From the cell containing the given text, extract its center point as [x, y] coordinate. 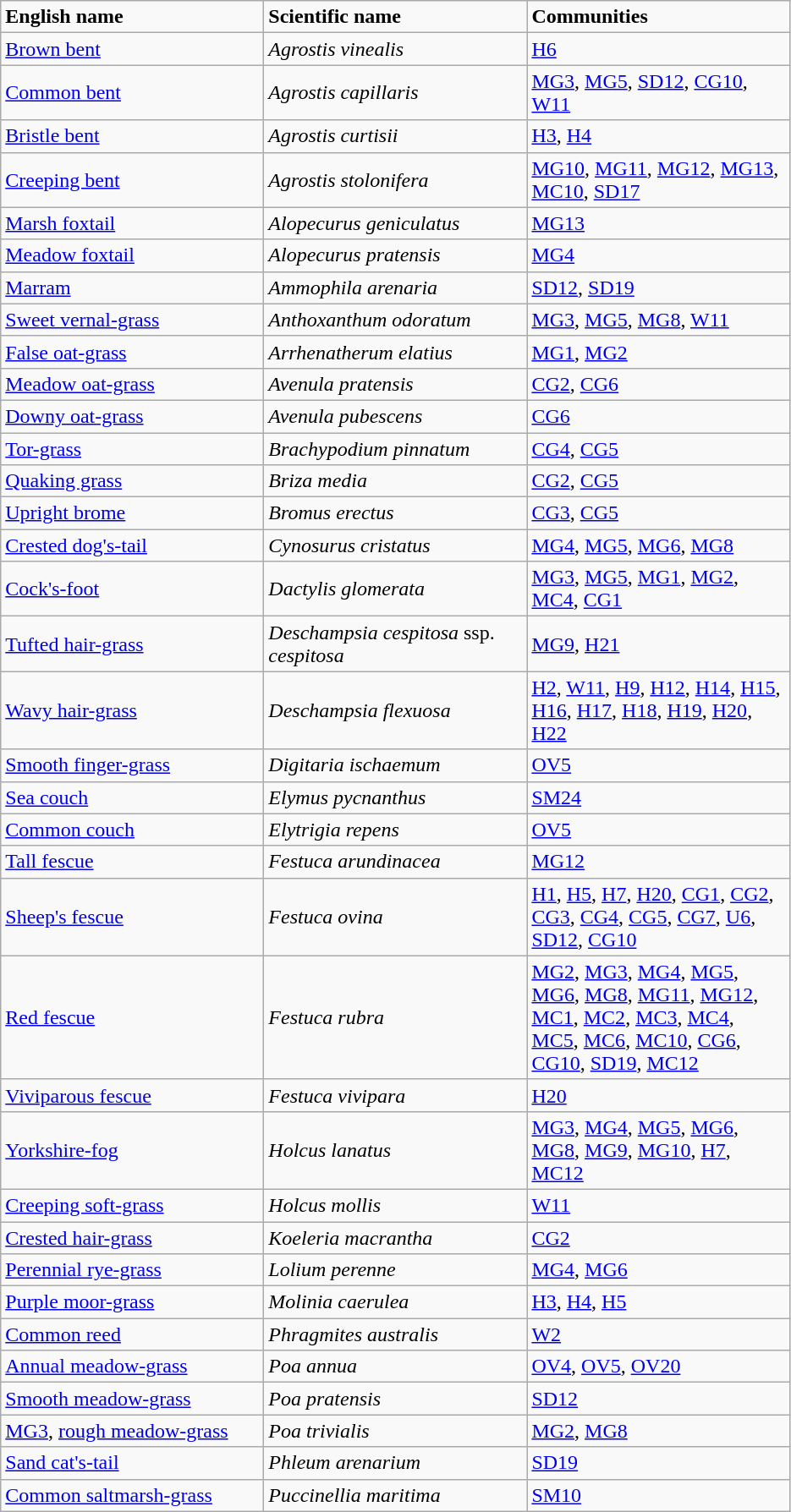
Arrhenatherum elatius [396, 352]
Alopecurus pratensis [396, 255]
Deschampsia cespitosa ssp. cespitosa [396, 644]
Koeleria macrantha [396, 1237]
Common bent [132, 93]
Phleum arenarium [396, 1463]
SM10 [658, 1495]
Holcus lanatus [396, 1150]
MG1, MG2 [658, 352]
Poa annua [396, 1367]
MG4, MG6 [658, 1270]
H1, H5, H7, H20, CG1, CG2, CG3, CG4, CG5, CG7, U6, SD12, CG10 [658, 917]
Lolium perenne [396, 1270]
MG3, MG5, MG1, MG2, MC4, CG1 [658, 589]
MG13 [658, 223]
Marram [132, 288]
Agrostis vinealis [396, 49]
Bristle bent [132, 136]
Poa pratensis [396, 1399]
MG3, MG5, SD12, CG10, W11 [658, 93]
Elymus pycnanthus [396, 797]
H20 [658, 1095]
MG12 [658, 862]
Annual meadow-grass [132, 1367]
MG2, MG8 [658, 1431]
Smooth finger-grass [132, 765]
Ammophila arenaria [396, 288]
Sand cat's-tail [132, 1463]
SD19 [658, 1463]
Downy oat-grass [132, 416]
Sweet vernal-grass [132, 320]
MG4, MG5, MG6, MG8 [658, 545]
Crested dog's-tail [132, 545]
Sea couch [132, 797]
Elytrigia repens [396, 830]
Common saltmarsh-grass [132, 1495]
Cock's-foot [132, 589]
Cynosurus cristatus [396, 545]
Perennial rye-grass [132, 1270]
Upright brome [132, 513]
CG4, CG5 [658, 449]
Holcus mollis [396, 1205]
SD12 [658, 1399]
Briza media [396, 481]
OV4, OV5, OV20 [658, 1367]
Phragmites australis [396, 1334]
MG3, MG5, MG8, W11 [658, 320]
Creeping bent [132, 179]
Crested hair-grass [132, 1237]
SD12, SD19 [658, 288]
Bromus erectus [396, 513]
False oat-grass [132, 352]
Purple moor-grass [132, 1302]
MG4 [658, 255]
CG2, CG5 [658, 481]
Poa trivialis [396, 1431]
Puccinellia maritima [396, 1495]
MG9, H21 [658, 644]
SM24 [658, 797]
Communities [658, 17]
Festuca ovina [396, 917]
Meadow foxtail [132, 255]
W11 [658, 1205]
Anthoxanthum odoratum [396, 320]
CG2, CG6 [658, 384]
Agrostis capillaris [396, 93]
Brachypodium pinnatum [396, 449]
Alopecurus geniculatus [396, 223]
Common reed [132, 1334]
CG6 [658, 416]
Tufted hair-grass [132, 644]
Dactylis glomerata [396, 589]
MG3, rough meadow-grass [132, 1431]
English name [132, 17]
Creeping soft-grass [132, 1205]
MG3, MG4, MG5, MG6, MG8, MG9, MG10, H7, MC12 [658, 1150]
MG2, MG3, MG4, MG5, MG6, MG8, MG11, MG12, MC1, MC2, MC3, MC4, MC5, MC6, MC10, CG6, CG10, SD19, MC12 [658, 1017]
W2 [658, 1334]
Brown bent [132, 49]
Quaking grass [132, 481]
H3, H4, H5 [658, 1302]
Common couch [132, 830]
Sheep's fescue [132, 917]
Wavy hair-grass [132, 710]
Smooth meadow-grass [132, 1399]
Festuca vivipara [396, 1095]
Scientific name [396, 17]
Avenula pubescens [396, 416]
MG10, MG11, MG12, MG13, MC10, SD17 [658, 179]
Digitaria ischaemum [396, 765]
Viviparous fescue [132, 1095]
Marsh foxtail [132, 223]
CG2 [658, 1237]
Tor-grass [132, 449]
Agrostis stolonifera [396, 179]
H6 [658, 49]
Red fescue [132, 1017]
Yorkshire-fog [132, 1150]
Molinia caerulea [396, 1302]
CG3, CG5 [658, 513]
Avenula pratensis [396, 384]
H2, W11, H9, H12, H14, H15, H16, H17, H18, H19, H20, H22 [658, 710]
Festuca arundinacea [396, 862]
Festuca rubra [396, 1017]
Meadow oat-grass [132, 384]
H3, H4 [658, 136]
Agrostis curtisii [396, 136]
Tall fescue [132, 862]
Deschampsia flexuosa [396, 710]
